Search for the cell housing the specified text and yield its [X, Y] center coordinate. 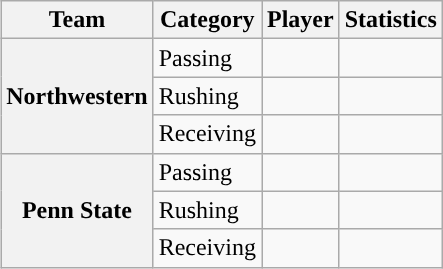
Team [77, 20]
Penn State [77, 210]
Statistics [390, 20]
Player [301, 20]
Northwestern [77, 96]
Category [207, 20]
